Search for the cell housing the specified text and yield its [x, y] center coordinate. 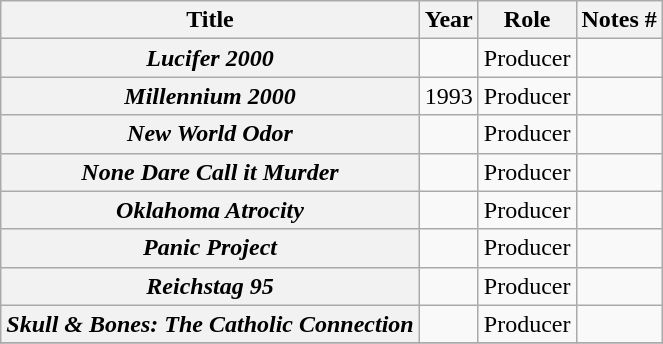
Millennium 2000 [210, 96]
Year [448, 20]
Panic Project [210, 248]
Role [527, 20]
Lucifer 2000 [210, 58]
None Dare Call it Murder [210, 172]
Reichstag 95 [210, 286]
Notes # [619, 20]
Oklahoma Atrocity [210, 210]
1993 [448, 96]
New World Odor [210, 134]
Skull & Bones: The Catholic Connection [210, 324]
Title [210, 20]
